Search for the cell housing the specified text and yield its [X, Y] center coordinate. 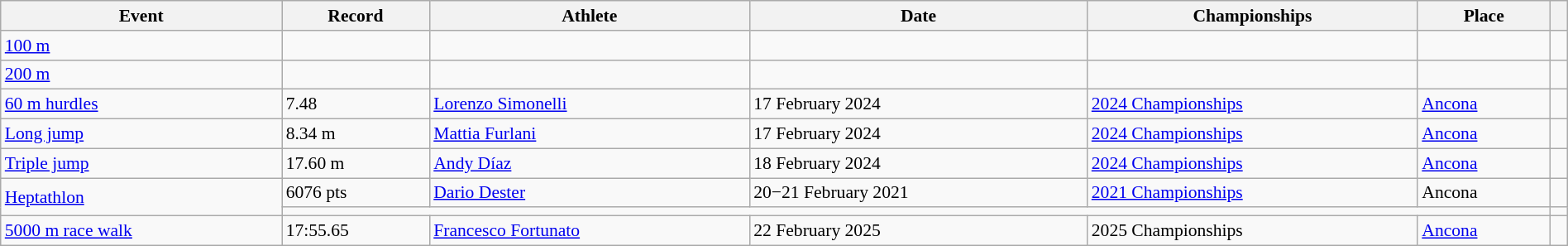
Athlete [589, 16]
Championships [1253, 16]
60 m hurdles [141, 104]
Long jump [141, 134]
2025 Championships [1253, 231]
Event [141, 16]
100 m [141, 46]
Place [1484, 16]
Mattia Furlani [589, 134]
5000 m race walk [141, 231]
7.48 [356, 104]
8.34 m [356, 134]
Dario Dester [589, 193]
Triple jump [141, 163]
Record [356, 16]
Andy Díaz [589, 163]
22 February 2025 [918, 231]
20−21 February 2021 [918, 193]
17.60 m [356, 163]
Date [918, 16]
Francesco Fortunato [589, 231]
18 February 2024 [918, 163]
Lorenzo Simonelli [589, 104]
2021 Championships [1253, 193]
200 m [141, 75]
17:55.65 [356, 231]
6076 pts [356, 193]
Heptathlon [141, 197]
